For the text-containing cell, return its midpoint in (x, y) coordinate format. 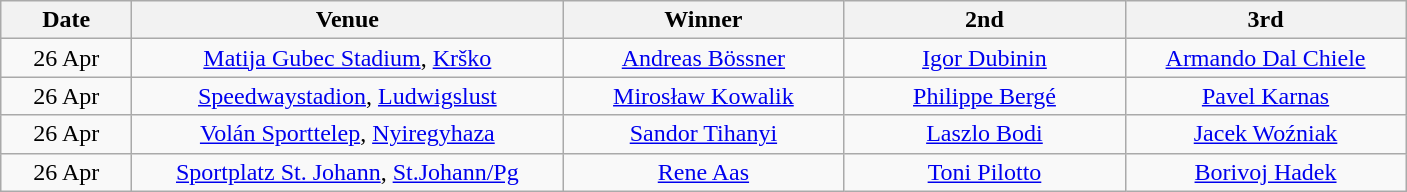
Mirosław Kowalik (704, 96)
Rene Aas (704, 172)
Borivoj Hadek (1266, 172)
Toni Pilotto (984, 172)
Pavel Karnas (1266, 96)
Igor Dubinin (984, 58)
Speedwaystadion, Ludwigslust (348, 96)
Jacek Woźniak (1266, 134)
Volán Sporttelep, Nyiregyhaza (348, 134)
3rd (1266, 20)
Armando Dal Chiele (1266, 58)
Venue (348, 20)
Matija Gubec Stadium, Krško (348, 58)
Philippe Bergé (984, 96)
Laszlo Bodi (984, 134)
Sportplatz St. Johann, St.Johann/Pg (348, 172)
Andreas Bössner (704, 58)
2nd (984, 20)
Sandor Tihanyi (704, 134)
Winner (704, 20)
Date (66, 20)
